Provide the [X, Y] coordinate of the cell's center where the given text is located.  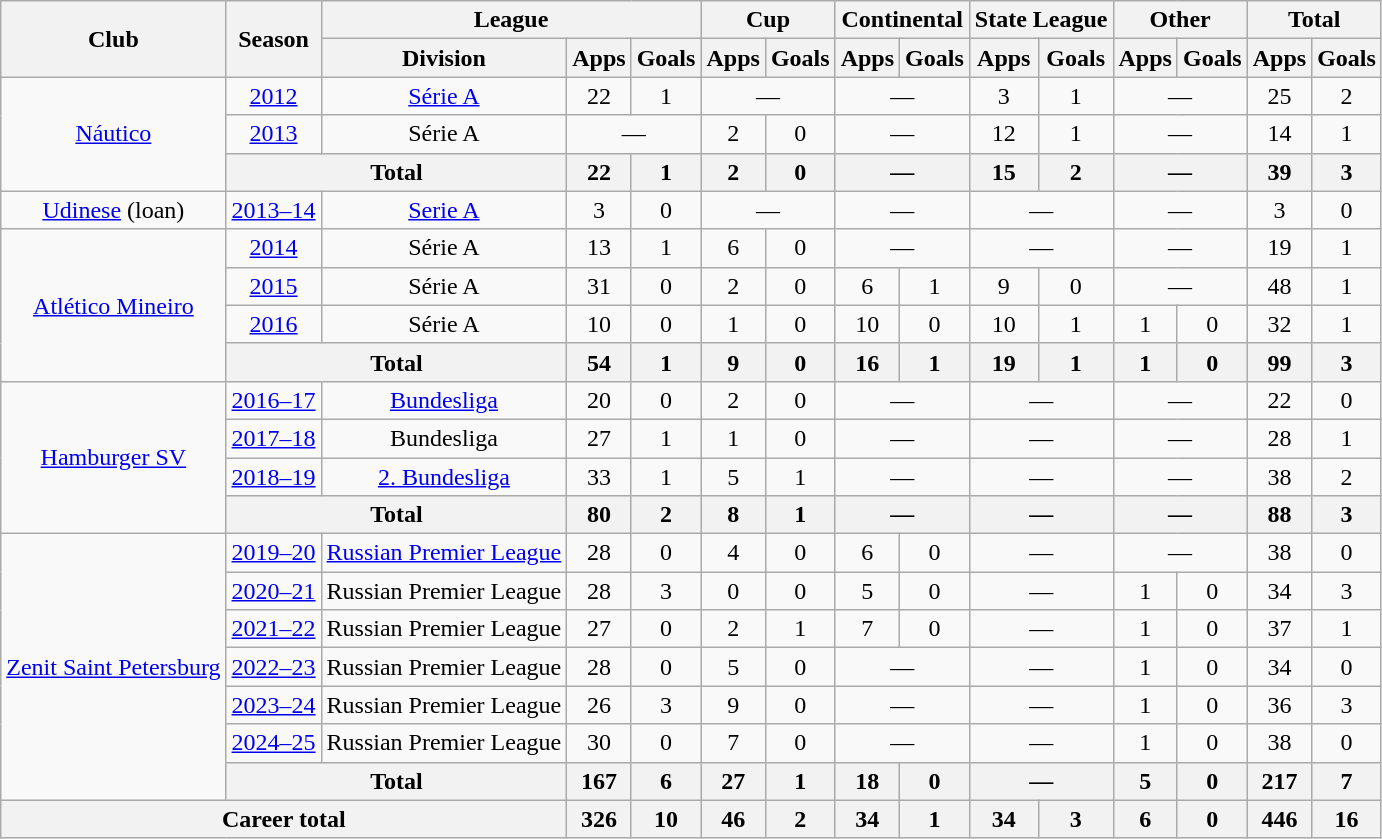
2012 [274, 96]
12 [1004, 134]
Division [444, 58]
2013–14 [274, 210]
80 [599, 515]
48 [1279, 286]
88 [1279, 515]
20 [599, 400]
2016–17 [274, 400]
Continental [902, 20]
26 [599, 705]
2. Bundesliga [444, 477]
46 [733, 819]
Náutico [114, 134]
4 [733, 553]
State League [1041, 20]
99 [1279, 362]
39 [1279, 172]
Hamburger SV [114, 457]
32 [1279, 324]
326 [599, 819]
18 [867, 781]
Zenit Saint Petersburg [114, 667]
36 [1279, 705]
2013 [274, 134]
14 [1279, 134]
2014 [274, 248]
446 [1279, 819]
2018–19 [274, 477]
2023–24 [274, 705]
54 [599, 362]
Cup [768, 20]
2024–25 [274, 743]
2020–21 [274, 591]
31 [599, 286]
217 [1279, 781]
Other [1180, 20]
2019–20 [274, 553]
33 [599, 477]
Udinese (loan) [114, 210]
8 [733, 515]
15 [1004, 172]
2015 [274, 286]
Career total [284, 819]
Atlético Mineiro [114, 305]
Season [274, 39]
2016 [274, 324]
Club [114, 39]
13 [599, 248]
2021–22 [274, 629]
2022–23 [274, 667]
2017–18 [274, 438]
167 [599, 781]
25 [1279, 96]
Serie A [444, 210]
30 [599, 743]
37 [1279, 629]
League [511, 20]
